For the text-containing cell, return its midpoint in (x, y) coordinate format. 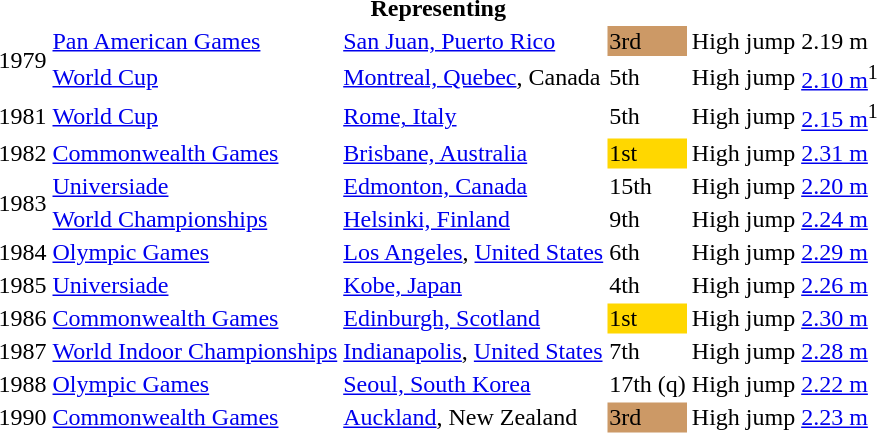
4th (648, 285)
Seoul, South Korea (474, 384)
Brisbane, Australia (474, 153)
Pan American Games (195, 41)
World Indoor Championships (195, 351)
Kobe, Japan (474, 285)
17th (q) (648, 384)
15th (648, 186)
Rome, Italy (474, 116)
World Championships (195, 219)
Edmonton, Canada (474, 186)
Los Angeles, United States (474, 252)
San Juan, Puerto Rico (474, 41)
6th (648, 252)
Auckland, New Zealand (474, 417)
Helsinki, Finland (474, 219)
9th (648, 219)
Indianapolis, United States (474, 351)
Edinburgh, Scotland (474, 318)
7th (648, 351)
Montreal, Quebec, Canada (474, 77)
